Pinpoint the cell where the given text exists, returning its (x, y) midpoint coordinate. 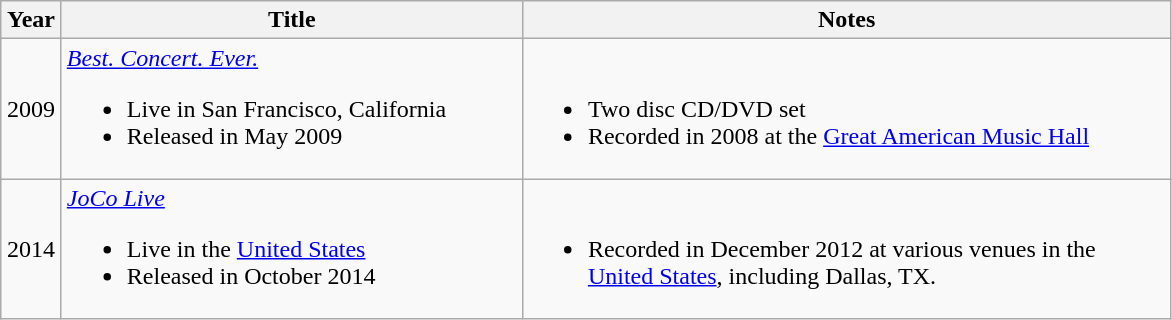
2009 (32, 109)
Title (292, 20)
Notes (846, 20)
Year (32, 20)
Best. Concert. Ever.Live in San Francisco, CaliforniaReleased in May 2009 (292, 109)
Recorded in December 2012 at various venues in the United States, including Dallas, TX. (846, 249)
Two disc CD/DVD setRecorded in 2008 at the Great American Music Hall (846, 109)
2014 (32, 249)
JoCo LiveLive in the United StatesReleased in October 2014 (292, 249)
